Return (X, Y) of the center of cell containing provided text 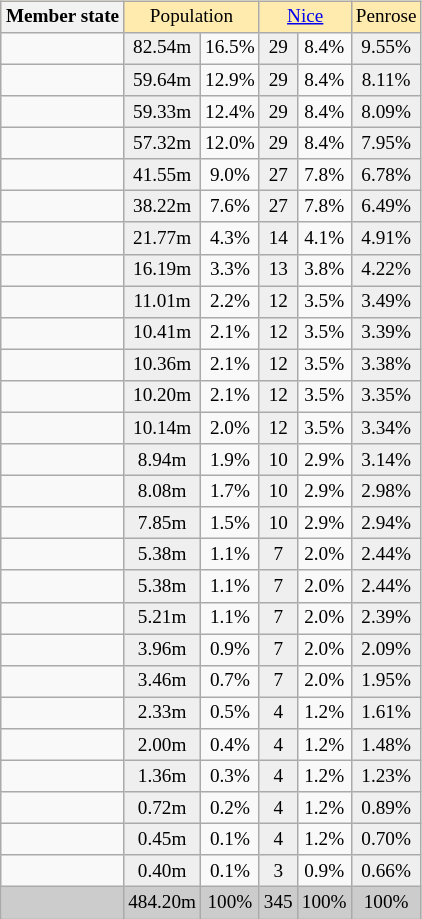
6.78% (386, 175)
3.8% (324, 270)
0.3% (230, 776)
4.22% (386, 270)
1.5% (230, 523)
21.77m (162, 238)
12.9% (230, 80)
7.6% (230, 207)
14 (278, 238)
3.96m (162, 650)
3.49% (386, 302)
10.20m (162, 397)
9.0% (230, 175)
3.34% (386, 428)
3.46m (162, 681)
Population (192, 17)
2.94% (386, 523)
10.14m (162, 428)
2.2% (230, 302)
0.7% (230, 681)
0.40m (162, 871)
10.41m (162, 333)
0.70% (386, 840)
1.95% (386, 681)
2.00m (162, 745)
7.85m (162, 523)
0.66% (386, 871)
0.72m (162, 808)
38.22m (162, 207)
4.1% (324, 238)
12.0% (230, 144)
1.23% (386, 776)
3.38% (386, 365)
Penrose (386, 17)
1.9% (230, 460)
8.94m (162, 460)
10.36m (162, 365)
1.7% (230, 492)
41.55m (162, 175)
59.33m (162, 112)
2.98% (386, 492)
3.14% (386, 460)
8.08m (162, 492)
16.19m (162, 270)
7.95% (386, 144)
6.49% (386, 207)
0.45m (162, 840)
8.11% (386, 80)
0.89% (386, 808)
0.5% (230, 713)
Nice (305, 17)
11.01m (162, 302)
13 (278, 270)
3.3% (230, 270)
4.3% (230, 238)
2.33m (162, 713)
0.2% (230, 808)
4.91% (386, 238)
1.61% (386, 713)
82.54m (162, 49)
2.39% (386, 618)
5.21m (162, 618)
9.55% (386, 49)
0.4% (230, 745)
59.64m (162, 80)
1.48% (386, 745)
3.39% (386, 333)
Member state (62, 17)
345 (278, 903)
16.5% (230, 49)
57.32m (162, 144)
2.09% (386, 650)
12.4% (230, 112)
484.20m (162, 903)
1.36m (162, 776)
3.35% (386, 397)
8.09% (386, 112)
3 (278, 871)
